Provide the [x, y] coordinate of the cell's center where the given text is located.  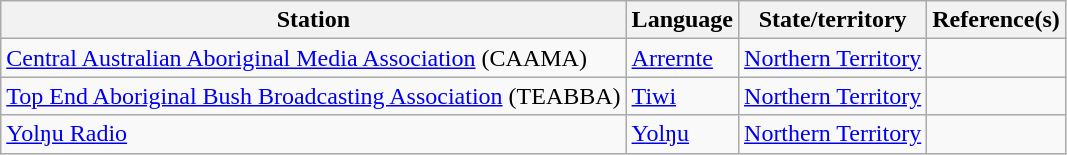
Language [682, 20]
Reference(s) [996, 20]
Station [314, 20]
Tiwi [682, 96]
Yolŋu [682, 134]
Central Australian Aboriginal Media Association (CAAMA) [314, 58]
Yolŋu Radio [314, 134]
Top End Aboriginal Bush Broadcasting Association (TEABBA) [314, 96]
State/territory [833, 20]
Arrernte [682, 58]
